Return the [x, y] coordinate for the center point of the cell that contains the specified text.  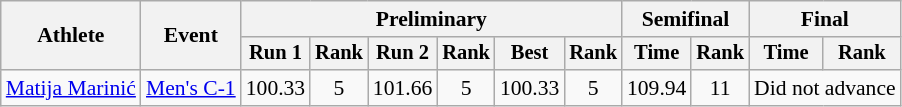
Run 1 [276, 54]
Athlete [71, 36]
101.66 [402, 88]
Men's C-1 [191, 88]
Semifinal [686, 19]
Best [530, 54]
Did not advance [825, 88]
Preliminary [432, 19]
11 [720, 88]
Run 2 [402, 54]
Final [825, 19]
Event [191, 36]
109.94 [656, 88]
Matija Marinić [71, 88]
